From the cell containing the given text, extract its center point as [X, Y] coordinate. 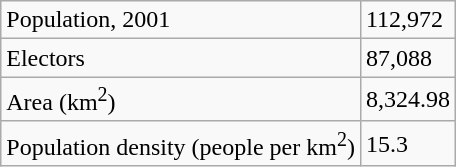
Area (km2) [181, 100]
8,324.98 [408, 100]
Population, 2001 [181, 20]
112,972 [408, 20]
Electors [181, 58]
Population density (people per km2) [181, 144]
15.3 [408, 144]
87,088 [408, 58]
